Pinpoint the cell where the given text exists, returning its (x, y) midpoint coordinate. 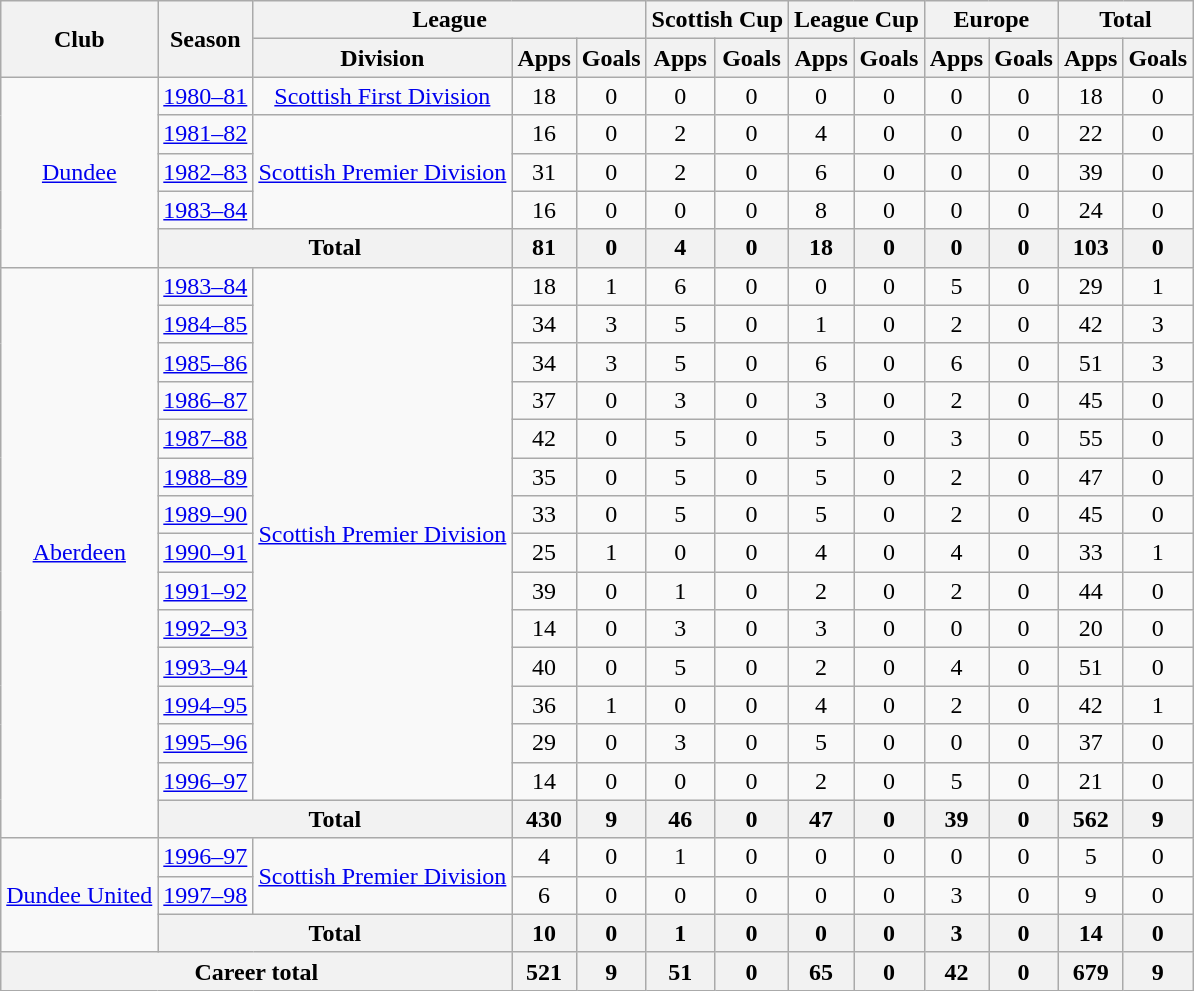
35 (544, 477)
1992–93 (206, 629)
1990–91 (206, 553)
Scottish First Division (382, 96)
20 (1090, 629)
521 (544, 971)
1980–81 (206, 96)
8 (822, 210)
44 (1090, 591)
Scottish Cup (717, 20)
21 (1090, 781)
1993–94 (206, 667)
1989–90 (206, 515)
430 (544, 819)
Division (382, 58)
679 (1090, 971)
1991–92 (206, 591)
Club (80, 39)
81 (544, 248)
Career total (256, 971)
Dundee United (80, 895)
1994–95 (206, 705)
1985–86 (206, 362)
Europe (991, 20)
Dundee (80, 172)
Season (206, 39)
1986–87 (206, 400)
25 (544, 553)
1987–88 (206, 438)
1984–85 (206, 324)
Aberdeen (80, 552)
1988–89 (206, 477)
League Cup (857, 20)
31 (544, 172)
24 (1090, 210)
55 (1090, 438)
1981–82 (206, 134)
46 (680, 819)
1997–98 (206, 895)
1982–83 (206, 172)
1995–96 (206, 743)
65 (822, 971)
562 (1090, 819)
League (450, 20)
22 (1090, 134)
103 (1090, 248)
36 (544, 705)
40 (544, 667)
10 (544, 933)
